Scan for the cell matching the given text and deliver its (X, Y) coordinate at center. 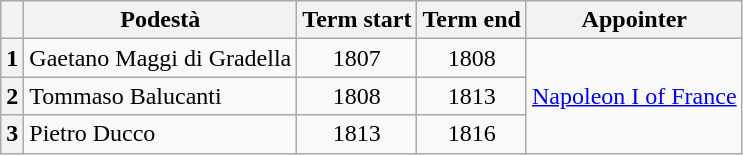
1816 (472, 134)
3 (12, 134)
Term start (357, 20)
Tommaso Balucanti (160, 96)
Appointer (634, 20)
Pietro Ducco (160, 134)
1 (12, 58)
Gaetano Maggi di Gradella (160, 58)
2 (12, 96)
Podestà (160, 20)
Term end (472, 20)
1807 (357, 58)
Napoleon I of France (634, 96)
